Find where the given text appears and provide that cell's center as [X, Y] coordinate. 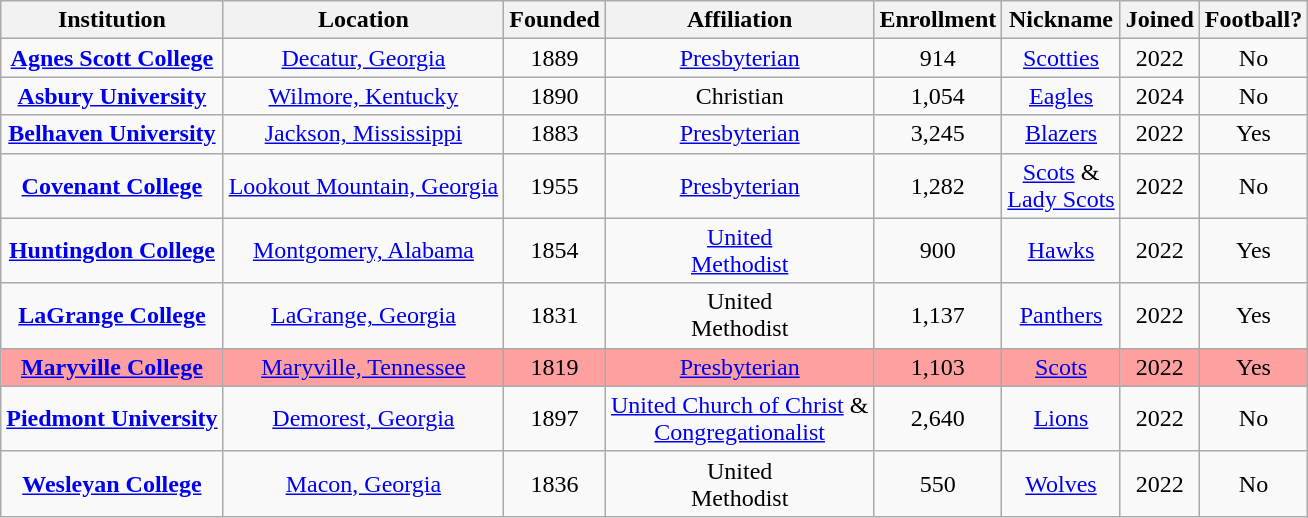
Decatur, Georgia [364, 58]
2,640 [938, 418]
Location [364, 20]
900 [938, 250]
Huntingdon College [112, 250]
Eagles [1061, 96]
1854 [555, 250]
Montgomery, Alabama [364, 250]
Scots &Lady Scots [1061, 186]
1889 [555, 58]
1955 [555, 186]
2024 [1160, 96]
Piedmont University [112, 418]
Affiliation [739, 20]
Christian [739, 96]
914 [938, 58]
Wesleyan College [112, 484]
LaGrange, Georgia [364, 316]
1819 [555, 367]
Belhaven University [112, 134]
1897 [555, 418]
1890 [555, 96]
Covenant College [112, 186]
Institution [112, 20]
Agnes Scott College [112, 58]
1883 [555, 134]
Panthers [1061, 316]
Scots [1061, 367]
Wolves [1061, 484]
Demorest, Georgia [364, 418]
Joined [1160, 20]
1,103 [938, 367]
Maryville College [112, 367]
Hawks [1061, 250]
Blazers [1061, 134]
1,137 [938, 316]
United Church of Christ & Congregationalist [739, 418]
Founded [555, 20]
Scotties [1061, 58]
1,054 [938, 96]
Lookout Mountain, Georgia [364, 186]
Jackson, Mississippi [364, 134]
Football? [1253, 20]
1,282 [938, 186]
Asbury University [112, 96]
550 [938, 484]
1836 [555, 484]
Wilmore, Kentucky [364, 96]
3,245 [938, 134]
Maryville, Tennessee [364, 367]
Nickname [1061, 20]
1831 [555, 316]
Lions [1061, 418]
Macon, Georgia [364, 484]
LaGrange College [112, 316]
Enrollment [938, 20]
